Output the [X, Y] coordinate of the center of the cell containing the given text.  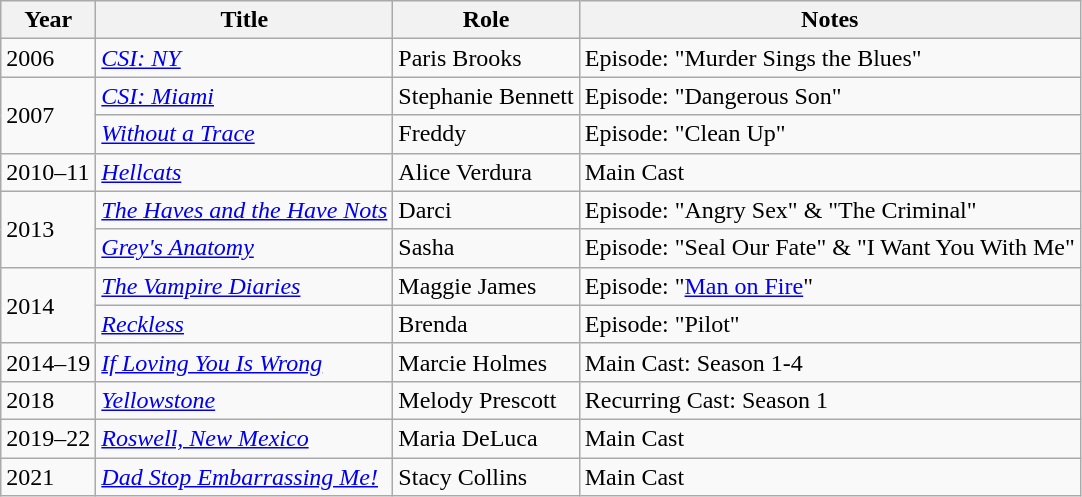
Episode: "Pilot" [830, 324]
Episode: "Clean Up" [830, 134]
2021 [48, 477]
Stephanie Bennett [486, 96]
Yellowstone [244, 400]
Melody Prescott [486, 400]
Freddy [486, 134]
Alice Verdura [486, 172]
CSI: NY [244, 58]
2019–22 [48, 438]
2010–11 [48, 172]
Title [244, 20]
Maggie James [486, 286]
Marcie Holmes [486, 362]
Role [486, 20]
2006 [48, 58]
Reckless [244, 324]
2007 [48, 115]
Maria DeLuca [486, 438]
Stacy Collins [486, 477]
Dad Stop Embarrassing Me! [244, 477]
Year [48, 20]
Roswell, New Mexico [244, 438]
If Loving You Is Wrong [244, 362]
Episode: "Seal Our Fate" & "I Want You With Me" [830, 248]
Brenda [486, 324]
Episode: "Angry Sex" & "The Criminal" [830, 210]
Episode: "Murder Sings the Blues" [830, 58]
Notes [830, 20]
2014–19 [48, 362]
2014 [48, 305]
Episode: "Dangerous Son" [830, 96]
Hellcats [244, 172]
Main Cast: Season 1-4 [830, 362]
Paris Brooks [486, 58]
CSI: Miami [244, 96]
The Vampire Diaries [244, 286]
Without a Trace [244, 134]
Recurring Cast: Season 1 [830, 400]
Darci [486, 210]
2018 [48, 400]
2013 [48, 229]
Grey's Anatomy [244, 248]
The Haves and the Have Nots [244, 210]
Sasha [486, 248]
Episode: "Man on Fire" [830, 286]
